Provide the (x, y) coordinate of the cell's center where the given text is located.  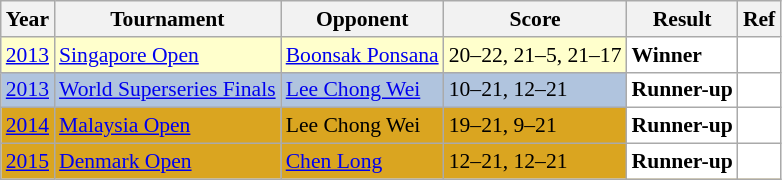
10–21, 12–21 (536, 90)
Chen Long (362, 162)
Result (682, 19)
Ref (759, 19)
Winner (682, 55)
World Superseries Finals (168, 90)
Singapore Open (168, 55)
Tournament (168, 19)
Score (536, 19)
Opponent (362, 19)
19–21, 9–21 (536, 126)
Year (28, 19)
Boonsak Ponsana (362, 55)
Denmark Open (168, 162)
2015 (28, 162)
2014 (28, 126)
12–21, 12–21 (536, 162)
Malaysia Open (168, 126)
20–22, 21–5, 21–17 (536, 55)
